Return [X, Y] of the center of cell containing provided text 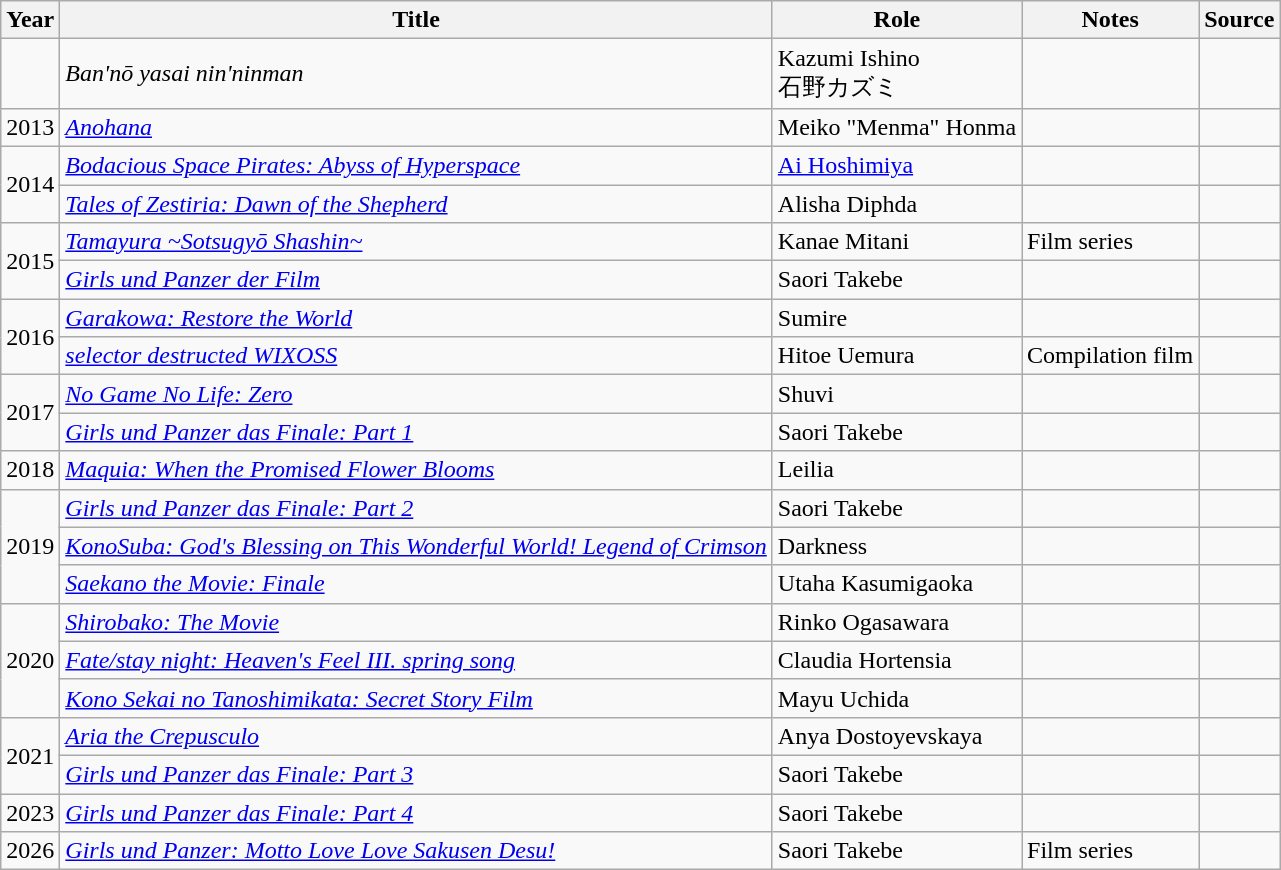
Fate/stay night: Heaven's Feel III. spring song [416, 660]
Tamayura ~Sotsugyō Shashin~ [416, 242]
Compilation film [1110, 356]
Anya Dostoyevskaya [896, 736]
Rinko Ogasawara [896, 622]
Hitoe Uemura [896, 356]
Kono Sekai no Tanoshimikata: Secret Story Film [416, 698]
Maquia: When the Promised Flower Blooms [416, 470]
2026 [30, 851]
2013 [30, 127]
2016 [30, 337]
Garakowa: Restore the World [416, 318]
Claudia Hortensia [896, 660]
Meiko "Menma" Honma [896, 127]
Anohana [416, 127]
2017 [30, 413]
Role [896, 20]
No Game No Life: Zero [416, 394]
2015 [30, 261]
2018 [30, 470]
Bodacious Space Pirates: Abyss of Hyperspace [416, 165]
Saekano the Movie: Finale [416, 584]
2021 [30, 755]
Darkness [896, 546]
Girls und Panzer das Finale: Part 2 [416, 508]
Girls und Panzer der Film [416, 280]
Girls und Panzer das Finale: Part 4 [416, 813]
Notes [1110, 20]
Girls und Panzer das Finale: Part 1 [416, 432]
Leilia [896, 470]
selector destructed WIXOSS [416, 356]
Kazumi Ishino石野カズミ [896, 74]
Ai Hoshimiya [896, 165]
Shuvi [896, 394]
KonoSuba: God's Blessing on This Wonderful World! Legend of Crimson [416, 546]
Mayu Uchida [896, 698]
2019 [30, 546]
Title [416, 20]
Utaha Kasumigaoka [896, 584]
Source [1240, 20]
Shirobako: The Movie [416, 622]
Sumire [896, 318]
Aria the Crepusculo [416, 736]
Kanae Mitani [896, 242]
Girls und Panzer das Finale: Part 3 [416, 774]
Tales of Zestiria: Dawn of the Shepherd [416, 203]
2014 [30, 184]
Year [30, 20]
2020 [30, 660]
Alisha Diphda [896, 203]
2023 [30, 813]
Ban'nō yasai nin'ninman [416, 74]
Girls und Panzer: Motto Love Love Sakusen Desu! [416, 851]
